Identify which cell holds the provided text, then report its [X, Y] central coordinate. 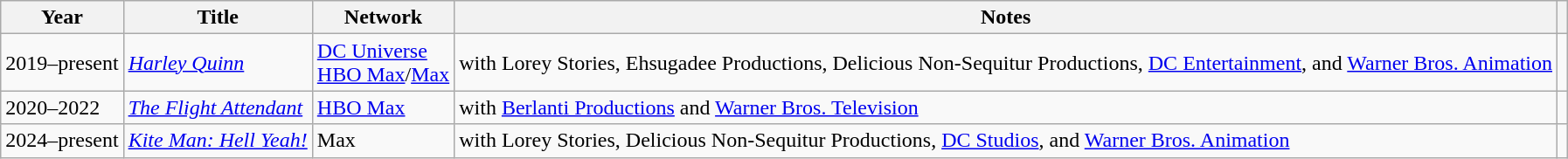
Title [218, 17]
2020–2022 [62, 107]
Notes [1006, 17]
with Lorey Stories, Ehsugadee Productions, Delicious Non-Sequitur Productions, DC Entertainment, and Warner Bros. Animation [1006, 63]
2024–present [62, 141]
Harley Quinn [218, 63]
with Lorey Stories, Delicious Non-Sequitur Productions, DC Studios, and Warner Bros. Animation [1006, 141]
Kite Man: Hell Yeah! [218, 141]
Max [383, 141]
The Flight Attendant [218, 107]
DC UniverseHBO Max/Max [383, 63]
Network [383, 17]
HBO Max [383, 107]
with Berlanti Productions and Warner Bros. Television [1006, 107]
Year [62, 17]
2019–present [62, 63]
